For the text-containing cell, return its midpoint in [X, Y] coordinate format. 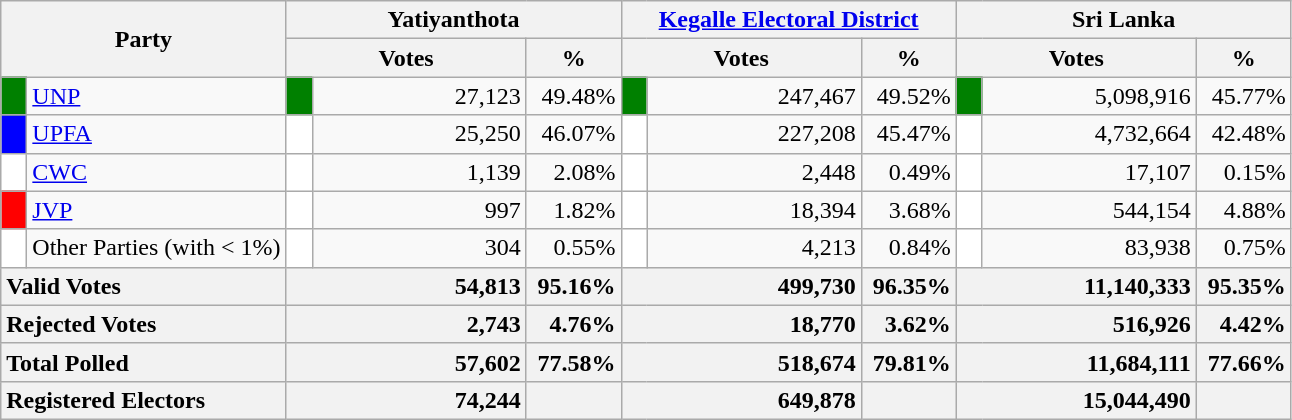
74,244 [406, 400]
77.66% [1244, 362]
0.49% [908, 172]
49.52% [908, 96]
Yatiyanthota [454, 20]
77.58% [574, 362]
1,139 [419, 172]
516,926 [1076, 324]
11,684,111 [1076, 362]
Kegalle Electoral District [788, 20]
27,123 [419, 96]
2,448 [754, 172]
247,467 [754, 96]
1.82% [574, 210]
15,044,490 [1076, 400]
Valid Votes [144, 286]
17,107 [1089, 172]
4.42% [1244, 324]
4,732,664 [1089, 134]
46.07% [574, 134]
4.88% [1244, 210]
0.55% [574, 248]
4.76% [574, 324]
25,250 [419, 134]
3.68% [908, 210]
5,098,916 [1089, 96]
11,140,333 [1076, 286]
18,770 [741, 324]
Other Parties (with < 1%) [156, 248]
518,674 [741, 362]
45.47% [908, 134]
3.62% [908, 324]
649,878 [741, 400]
54,813 [406, 286]
Sri Lanka [1124, 20]
Party [144, 39]
997 [419, 210]
227,208 [754, 134]
544,154 [1089, 210]
45.77% [1244, 96]
Registered Electors [144, 400]
CWC [156, 172]
96.35% [908, 286]
JVP [156, 210]
18,394 [754, 210]
0.84% [908, 248]
2,743 [406, 324]
4,213 [754, 248]
UNP [156, 96]
79.81% [908, 362]
95.35% [1244, 286]
42.48% [1244, 134]
83,938 [1089, 248]
0.15% [1244, 172]
0.75% [1244, 248]
95.16% [574, 286]
Total Polled [144, 362]
2.08% [574, 172]
Rejected Votes [144, 324]
49.48% [574, 96]
499,730 [741, 286]
304 [419, 248]
57,602 [406, 362]
UPFA [156, 134]
